Capture the cell that displays the provided text and extract its (x, y) central coordinate. 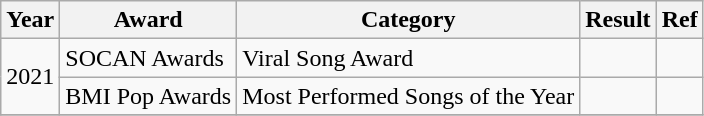
2021 (30, 77)
Viral Song Award (408, 58)
Award (148, 20)
Most Performed Songs of the Year (408, 96)
SOCAN Awards (148, 58)
Year (30, 20)
Category (408, 20)
Result (618, 20)
BMI Pop Awards (148, 96)
Ref (680, 20)
